For the text-containing cell, return its midpoint in (X, Y) coordinate format. 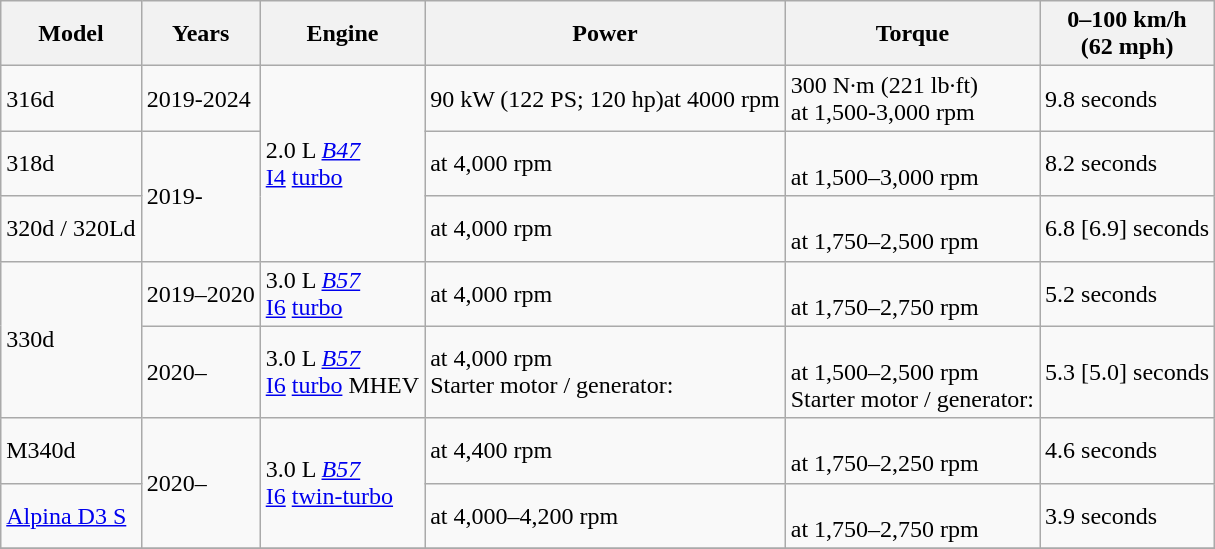
3.0 L B57 I6 turbo (342, 294)
Years (200, 34)
at 4,400 rpm (606, 450)
320d / 320Ld (71, 228)
2019-2024 (200, 98)
M340d (71, 450)
2019–2020 (200, 294)
3.0 L B57 I6 turbo MHEV (342, 372)
at 1,500–2,500 rpmStarter motor / generator: (912, 372)
Alpina D3 S (71, 516)
Model (71, 34)
at 4,000–4,200 rpm (606, 516)
at 4,000 rpmStarter motor / generator: (606, 372)
4.6 seconds (1128, 450)
316d (71, 98)
90 kW (122 PS; 120 hp)at 4000 rpm (606, 98)
0–100 km/h (62 mph) (1128, 34)
at 1,750–2,250 rpm (912, 450)
Torque (912, 34)
Power (606, 34)
318d (71, 164)
3.9 seconds (1128, 516)
at 1,500–3,000 rpm (912, 164)
2019- (200, 196)
6.8 [6.9] seconds (1128, 228)
at 1,750–2,500 rpm (912, 228)
8.2 seconds (1128, 164)
5.2 seconds (1128, 294)
9.8 seconds (1128, 98)
Engine (342, 34)
300 N·m (221 lb·ft)at 1,500-3,000 rpm (912, 98)
3.0 L B57 I6 twin-turbo (342, 483)
330d (71, 340)
5.3 [5.0] seconds (1128, 372)
2.0 L B47 I4 turbo (342, 164)
